Detect which cell encompasses the target text, then output its (x, y) center coordinate. 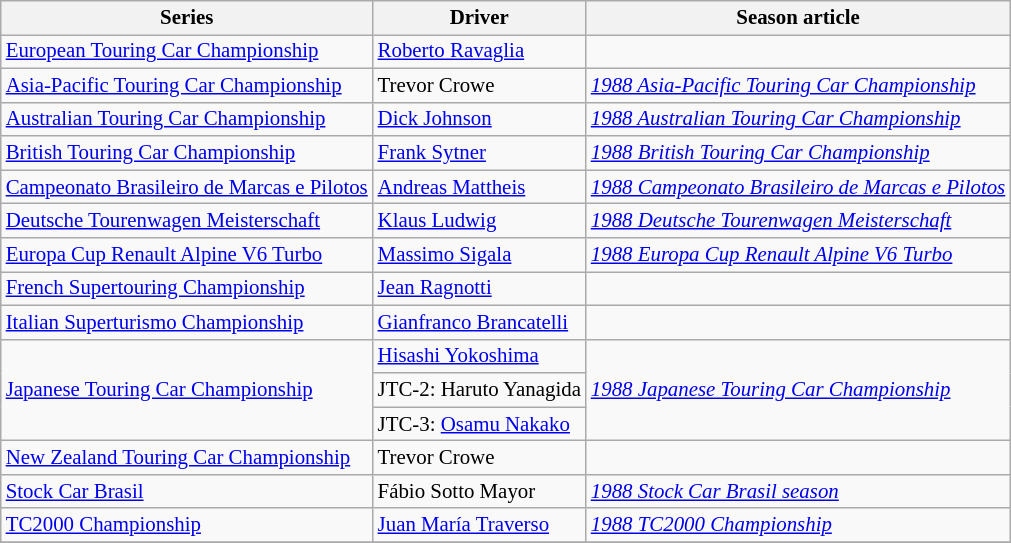
1988 Stock Car Brasil season (798, 491)
Deutsche Tourenwagen Meisterschaft (187, 221)
1988 Campeonato Brasileiro de Marcas e Pilotos (798, 187)
1988 British Touring Car Championship (798, 153)
Andreas Mattheis (480, 187)
Campeonato Brasileiro de Marcas e Pilotos (187, 187)
Hisashi Yokoshima (480, 356)
1988 Asia-Pacific Touring Car Championship (798, 85)
JTC-2: Haruto Yanagida (480, 390)
Series (187, 18)
New Zealand Touring Car Championship (187, 458)
1988 TC2000 Championship (798, 525)
Gianfranco Brancatelli (480, 322)
French Supertouring Championship (187, 288)
Australian Touring Car Championship (187, 119)
Dick Johnson (480, 119)
Stock Car Brasil (187, 491)
Frank Sytner (480, 153)
Roberto Ravaglia (480, 51)
Massimo Sigala (480, 255)
Klaus Ludwig (480, 221)
1988 Europa Cup Renault Alpine V6 Turbo (798, 255)
British Touring Car Championship (187, 153)
Juan María Traverso (480, 525)
Europa Cup Renault Alpine V6 Turbo (187, 255)
TC2000 Championship (187, 525)
Jean Ragnotti (480, 288)
Season article (798, 18)
1988 Japanese Touring Car Championship (798, 390)
1988 Deutsche Tourenwagen Meisterschaft (798, 221)
Asia-Pacific Touring Car Championship (187, 85)
Japanese Touring Car Championship (187, 390)
Italian Superturismo Championship (187, 322)
European Touring Car Championship (187, 51)
Fábio Sotto Mayor (480, 491)
Driver (480, 18)
JTC-3: Osamu Nakako (480, 424)
1988 Australian Touring Car Championship (798, 119)
